Provide the (x, y) coordinate of the cell's center where the given text is located.  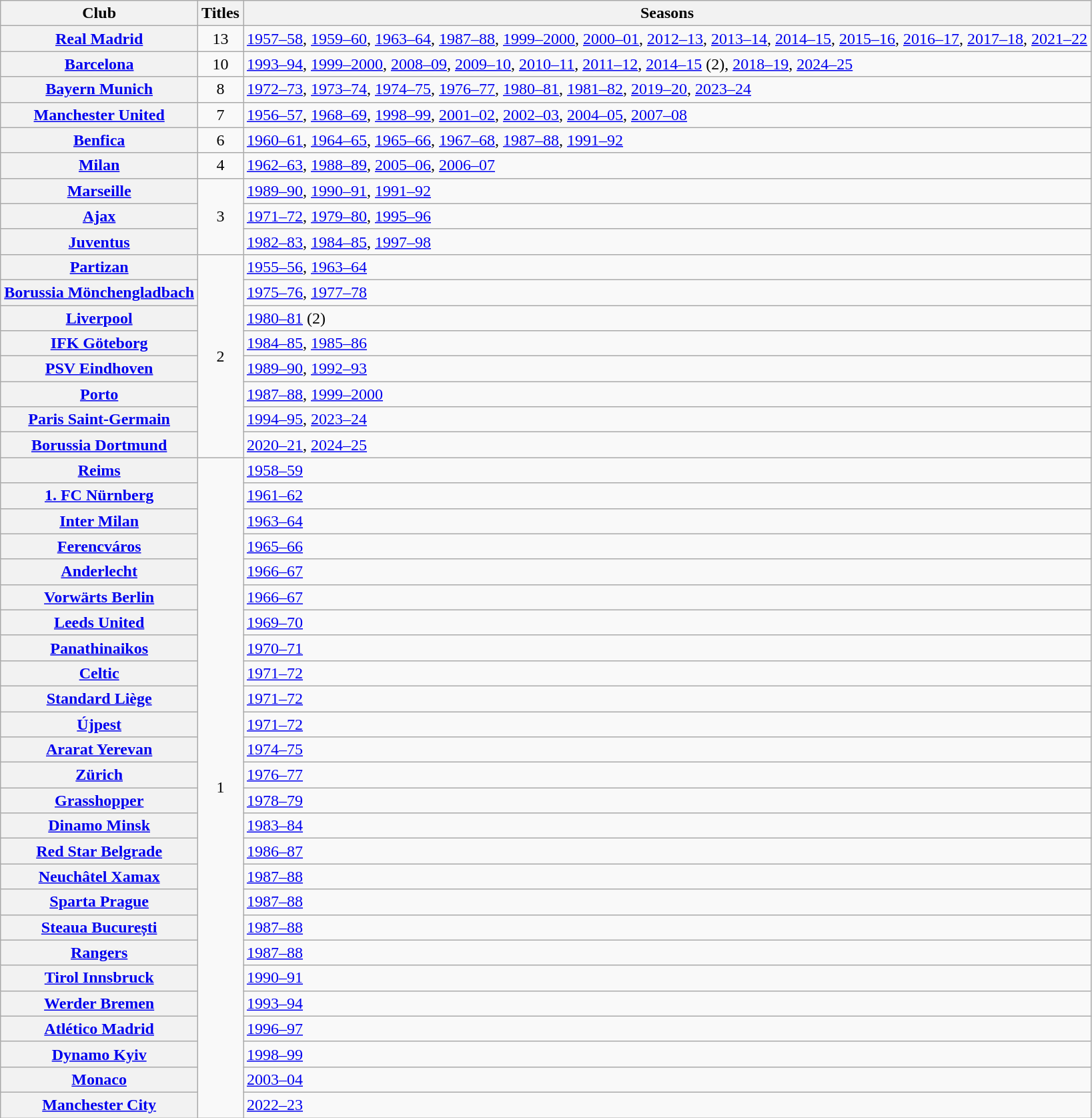
Titles (221, 13)
1982–83, 1984–85, 1997–98 (667, 241)
1987–88, 1999–2000 (667, 394)
1980–81 (2) (667, 318)
1989–90, 1992–93 (667, 369)
1955–56, 1963–64 (667, 267)
Marseille (99, 191)
1970–71 (667, 648)
1957–58, 1959–60, 1963–64, 1987–88, 1999–2000, 2000–01, 2012–13, 2013–14, 2014–15, 2015–16, 2016–17, 2017–18, 2021–22 (667, 39)
2020–21, 2024–25 (667, 445)
Milan (99, 165)
1993–94, 1999–2000, 2008–09, 2009–10, 2010–11, 2011–12, 2014–15 (2), 2018–19, 2024–25 (667, 64)
1963–64 (667, 521)
Panathinaikos (99, 648)
Ferencváros (99, 546)
Atlético Madrid (99, 1029)
Liverpool (99, 318)
Borussia Dortmund (99, 445)
2 (221, 356)
Vorwärts Berlin (99, 597)
1998–99 (667, 1054)
1961–62 (667, 496)
1971–72, 1979–80, 1995–96 (667, 216)
8 (221, 89)
Partizan (99, 267)
1974–75 (667, 750)
1 (221, 788)
Barcelona (99, 64)
Leeds United (99, 622)
Anderlecht (99, 572)
1989–90, 1990–91, 1991–92 (667, 191)
Benfica (99, 140)
Manchester United (99, 115)
2003–04 (667, 1079)
Dinamo Minsk (99, 826)
Ajax (99, 216)
1972–73, 1973–74, 1974–75, 1976–77, 1980–81, 1981–82, 2019–20, 2023–24 (667, 89)
Red Star Belgrade (99, 851)
10 (221, 64)
Dynamo Kyiv (99, 1054)
1996–97 (667, 1029)
Porto (99, 394)
Ararat Yerevan (99, 750)
IFK Göteborg (99, 344)
4 (221, 165)
Manchester City (99, 1105)
Monaco (99, 1079)
Real Madrid (99, 39)
Standard Liège (99, 698)
1986–87 (667, 851)
Grasshopper (99, 800)
6 (221, 140)
Rangers (99, 953)
1956–57, 1968–69, 1998–99, 2001–02, 2002–03, 2004–05, 2007–08 (667, 115)
Sparta Prague (99, 902)
2022–23 (667, 1105)
1969–70 (667, 622)
1975–76, 1977–78 (667, 292)
Újpest (99, 724)
1994–95, 2023–24 (667, 420)
Zürich (99, 775)
Juventus (99, 241)
Club (99, 13)
1993–94 (667, 1003)
Seasons (667, 13)
1962–63, 1988–89, 2005–06, 2006–07 (667, 165)
1. FC Nürnberg (99, 496)
1965–66 (667, 546)
Tirol Innsbruck (99, 978)
1976–77 (667, 775)
Steaua București (99, 927)
1978–79 (667, 800)
Werder Bremen (99, 1003)
Borussia Mönchengladbach (99, 292)
Inter Milan (99, 521)
1960–61, 1964–65, 1965–66, 1967–68, 1987–88, 1991–92 (667, 140)
1958–59 (667, 470)
PSV Eindhoven (99, 369)
Neuchâtel Xamax (99, 877)
7 (221, 115)
Bayern Munich (99, 89)
3 (221, 216)
1983–84 (667, 826)
Reims (99, 470)
Celtic (99, 673)
1990–91 (667, 978)
Paris Saint-Germain (99, 420)
1984–85, 1985–86 (667, 344)
13 (221, 39)
